Output the [x, y] coordinate of the center of the cell containing the given text.  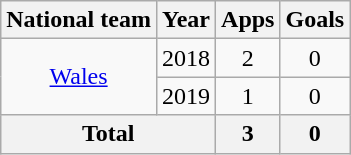
2018 [186, 58]
Total [108, 134]
Apps [248, 20]
Goals [315, 20]
National team [79, 20]
Year [186, 20]
3 [248, 134]
2 [248, 58]
Wales [79, 77]
1 [248, 96]
2019 [186, 96]
